Capture the cell that displays the provided text and extract its [X, Y] central coordinate. 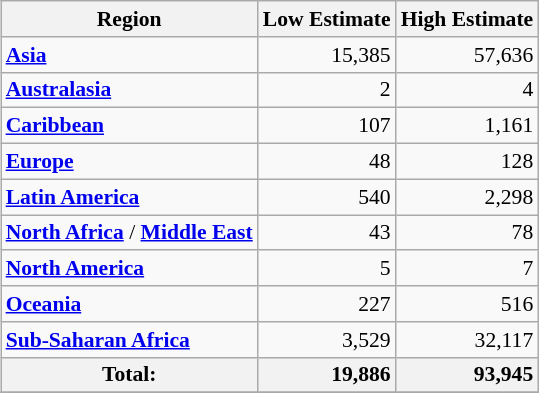
Caribbean [130, 126]
Oceania [130, 304]
Asia [130, 54]
High Estimate [468, 19]
107 [327, 126]
Europe [130, 161]
Total: [130, 375]
128 [468, 161]
Low Estimate [327, 19]
7 [468, 268]
5 [327, 268]
93,945 [468, 375]
78 [468, 232]
4 [468, 90]
Region [130, 19]
North Africa / Middle East [130, 232]
57,636 [468, 54]
43 [327, 232]
19,886 [327, 375]
48 [327, 161]
2 [327, 90]
32,117 [468, 339]
3,529 [327, 339]
227 [327, 304]
2,298 [468, 197]
15,385 [327, 54]
North America [130, 268]
Australasia [130, 90]
1,161 [468, 126]
540 [327, 197]
516 [468, 304]
Latin America [130, 197]
Sub-Saharan Africa [130, 339]
